Extract the [X, Y] coordinate from the center of the cell holding the provided text.  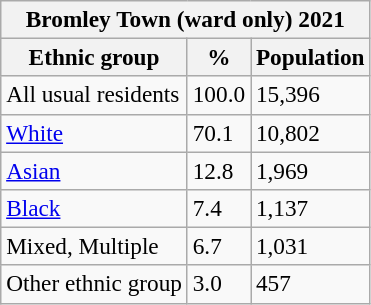
10,802 [310, 133]
Bromley Town (ward only) 2021 [186, 19]
6.7 [218, 246]
7.4 [218, 208]
15,396 [310, 95]
Asian [94, 170]
Other ethnic group [94, 284]
Ethnic group [94, 57]
Mixed, Multiple [94, 246]
Population [310, 57]
% [218, 57]
70.1 [218, 133]
3.0 [218, 284]
White [94, 133]
12.8 [218, 170]
Black [94, 208]
All usual residents [94, 95]
100.0 [218, 95]
1,031 [310, 246]
1,137 [310, 208]
1,969 [310, 170]
457 [310, 284]
